Search for the cell housing the specified text and yield its (x, y) center coordinate. 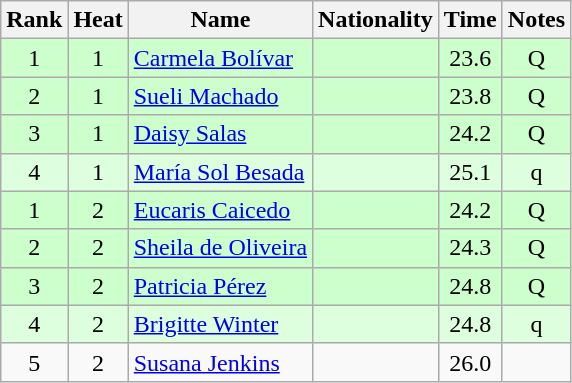
Notes (536, 20)
Daisy Salas (220, 134)
Time (470, 20)
Patricia Pérez (220, 286)
26.0 (470, 362)
24.3 (470, 248)
Sueli Machado (220, 96)
23.8 (470, 96)
Eucaris Caicedo (220, 210)
Name (220, 20)
Heat (98, 20)
Carmela Bolívar (220, 58)
Sheila de Oliveira (220, 248)
25.1 (470, 172)
Brigitte Winter (220, 324)
Susana Jenkins (220, 362)
María Sol Besada (220, 172)
23.6 (470, 58)
5 (34, 362)
Rank (34, 20)
Nationality (376, 20)
